Return the [X, Y] coordinate for the center point of the cell that contains the specified text.  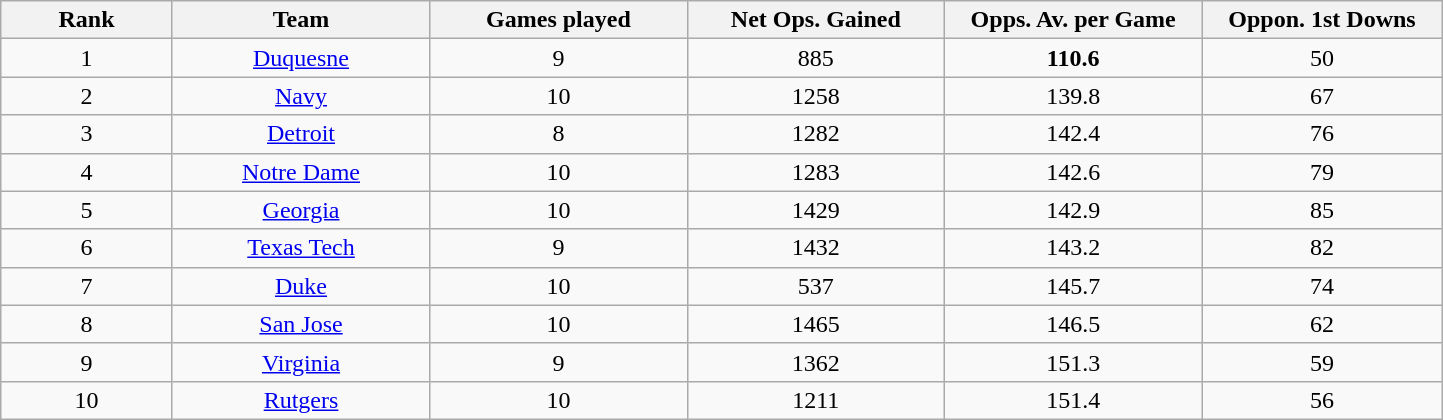
151.3 [1074, 362]
79 [1322, 172]
1258 [816, 96]
5 [87, 210]
110.6 [1074, 58]
Rank [87, 20]
1282 [816, 134]
1432 [816, 248]
Georgia [300, 210]
537 [816, 286]
85 [1322, 210]
143.2 [1074, 248]
142.9 [1074, 210]
1362 [816, 362]
Team [300, 20]
Detroit [300, 134]
Opps. Av. per Game [1074, 20]
885 [816, 58]
142.4 [1074, 134]
145.7 [1074, 286]
82 [1322, 248]
Games played [558, 20]
67 [1322, 96]
San Jose [300, 324]
2 [87, 96]
Virginia [300, 362]
Duquesne [300, 58]
6 [87, 248]
Duke [300, 286]
Notre Dame [300, 172]
4 [87, 172]
Net Ops. Gained [816, 20]
56 [1322, 400]
1 [87, 58]
1429 [816, 210]
142.6 [1074, 172]
1465 [816, 324]
3 [87, 134]
146.5 [1074, 324]
1211 [816, 400]
62 [1322, 324]
Texas Tech [300, 248]
74 [1322, 286]
76 [1322, 134]
59 [1322, 362]
Navy [300, 96]
50 [1322, 58]
7 [87, 286]
139.8 [1074, 96]
Rutgers [300, 400]
1283 [816, 172]
151.4 [1074, 400]
Oppon. 1st Downs [1322, 20]
